Search for the cell housing the specified text and yield its [X, Y] center coordinate. 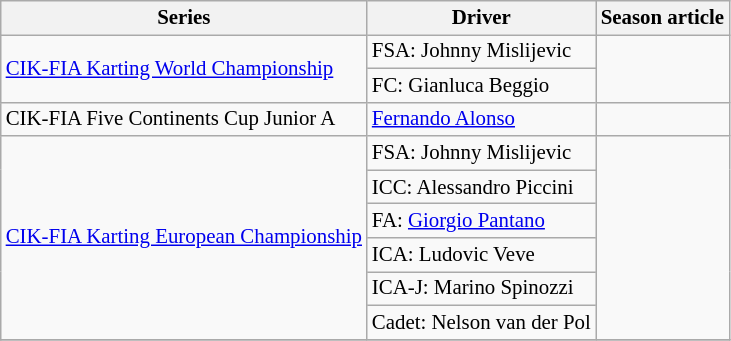
Cadet: Nelson van der Pol [482, 322]
Season article [662, 18]
FC: Gianluca Beggio [482, 85]
Series [184, 18]
Driver [482, 18]
Fernando Alonso [482, 119]
ICA: Ludovic Veve [482, 255]
ICC: Alessandro Piccini [482, 187]
CIK-FIA Five Continents Cup Junior A [184, 119]
CIK-FIA Karting European Championship [184, 238]
CIK-FIA Karting World Championship [184, 68]
ICA-J: Marino Spinozzi [482, 288]
FA: Giorgio Pantano [482, 221]
